Find where the given text appears and provide that cell's center as [X, Y] coordinate. 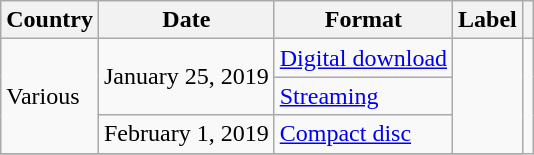
Digital download [363, 58]
Streaming [363, 96]
February 1, 2019 [186, 134]
Country [50, 20]
Date [186, 20]
January 25, 2019 [186, 77]
Format [363, 20]
Various [50, 96]
Label [488, 20]
Compact disc [363, 134]
